For the text-containing cell, return its midpoint in [X, Y] coordinate format. 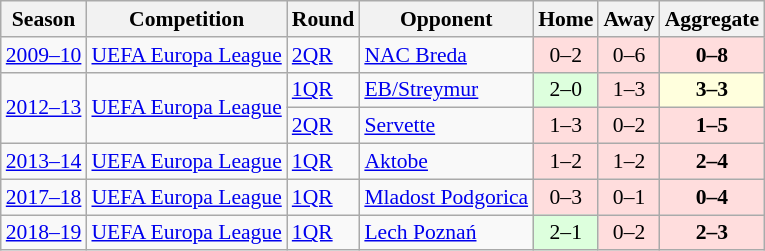
2017–18 [44, 197]
Servette [446, 126]
0–1 [628, 197]
Opponent [446, 19]
Away [628, 19]
1–5 [712, 126]
NAC Breda [446, 55]
Round [324, 19]
2018–19 [44, 233]
2–3 [712, 233]
2–0 [566, 90]
2012–13 [44, 108]
3–3 [712, 90]
0–4 [712, 197]
2013–14 [44, 162]
Home [566, 19]
Mladost Podgorica [446, 197]
2009–10 [44, 55]
2–1 [566, 233]
Competition [186, 19]
EB/Streymur [446, 90]
Lech Poznań [446, 233]
2–4 [712, 162]
0–3 [566, 197]
0–6 [628, 55]
Aktobe [446, 162]
0–8 [712, 55]
Season [44, 19]
Aggregate [712, 19]
